Output the (X, Y) coordinate of the center of the cell containing the given text.  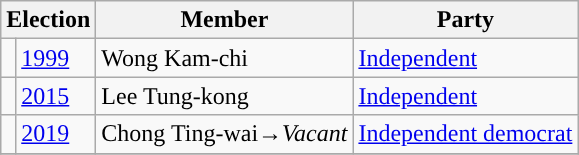
Lee Tung-kong (224, 96)
1999 (56, 58)
Independent democrat (466, 134)
Party (466, 20)
Wong Kam-chi (224, 58)
Chong Ting-wai→Vacant (224, 134)
Member (224, 20)
2015 (56, 96)
2019 (56, 134)
Election (48, 20)
